Find where the given text appears and provide that cell's center as (X, Y) coordinate. 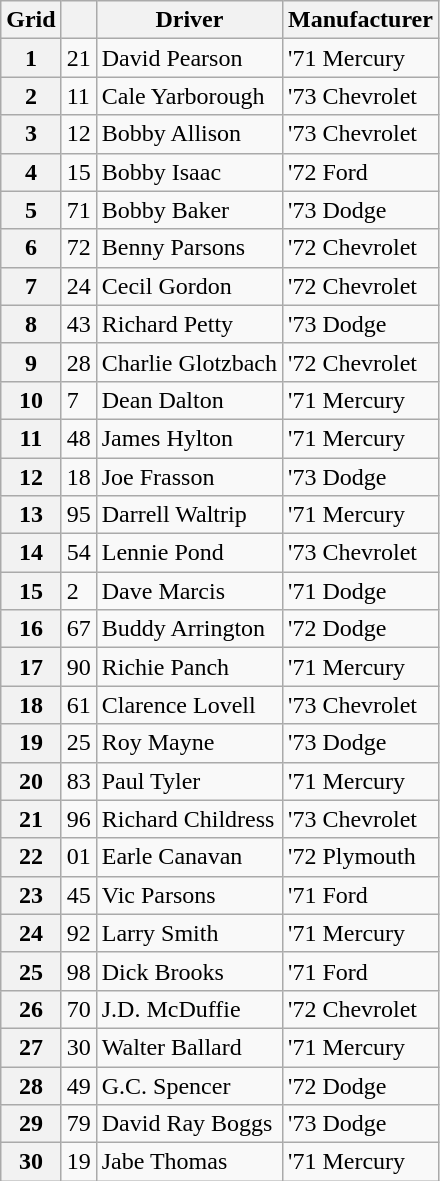
79 (78, 1124)
Bobby Isaac (189, 172)
J.D. McDuffie (189, 1009)
5 (31, 210)
James Hylton (189, 438)
20 (31, 781)
Roy Mayne (189, 743)
Lennie Pond (189, 553)
6 (31, 248)
Buddy Arrington (189, 629)
Grid (31, 20)
9 (31, 362)
Bobby Allison (189, 134)
Dave Marcis (189, 591)
Larry Smith (189, 933)
Dean Dalton (189, 400)
43 (78, 324)
1 (31, 58)
17 (31, 667)
22 (31, 857)
67 (78, 629)
48 (78, 438)
98 (78, 971)
90 (78, 667)
'72 Plymouth (361, 857)
83 (78, 781)
54 (78, 553)
Joe Frasson (189, 477)
45 (78, 895)
72 (78, 248)
Paul Tyler (189, 781)
96 (78, 819)
23 (31, 895)
4 (31, 172)
Charlie Glotzbach (189, 362)
27 (31, 1047)
Walter Ballard (189, 1047)
Bobby Baker (189, 210)
71 (78, 210)
49 (78, 1085)
Manufacturer (361, 20)
95 (78, 515)
G.C. Spencer (189, 1085)
Earle Canavan (189, 857)
David Pearson (189, 58)
Vic Parsons (189, 895)
14 (31, 553)
70 (78, 1009)
Cale Yarborough (189, 96)
10 (31, 400)
26 (31, 1009)
Dick Brooks (189, 971)
01 (78, 857)
'72 Ford (361, 172)
8 (31, 324)
13 (31, 515)
Richie Panch (189, 667)
Jabe Thomas (189, 1162)
Clarence Lovell (189, 705)
92 (78, 933)
Darrell Waltrip (189, 515)
Richard Childress (189, 819)
Richard Petty (189, 324)
3 (31, 134)
'71 Dodge (361, 591)
16 (31, 629)
David Ray Boggs (189, 1124)
Benny Parsons (189, 248)
Driver (189, 20)
Cecil Gordon (189, 286)
29 (31, 1124)
61 (78, 705)
